Scan for the cell matching the given text and deliver its [X, Y] coordinate at center. 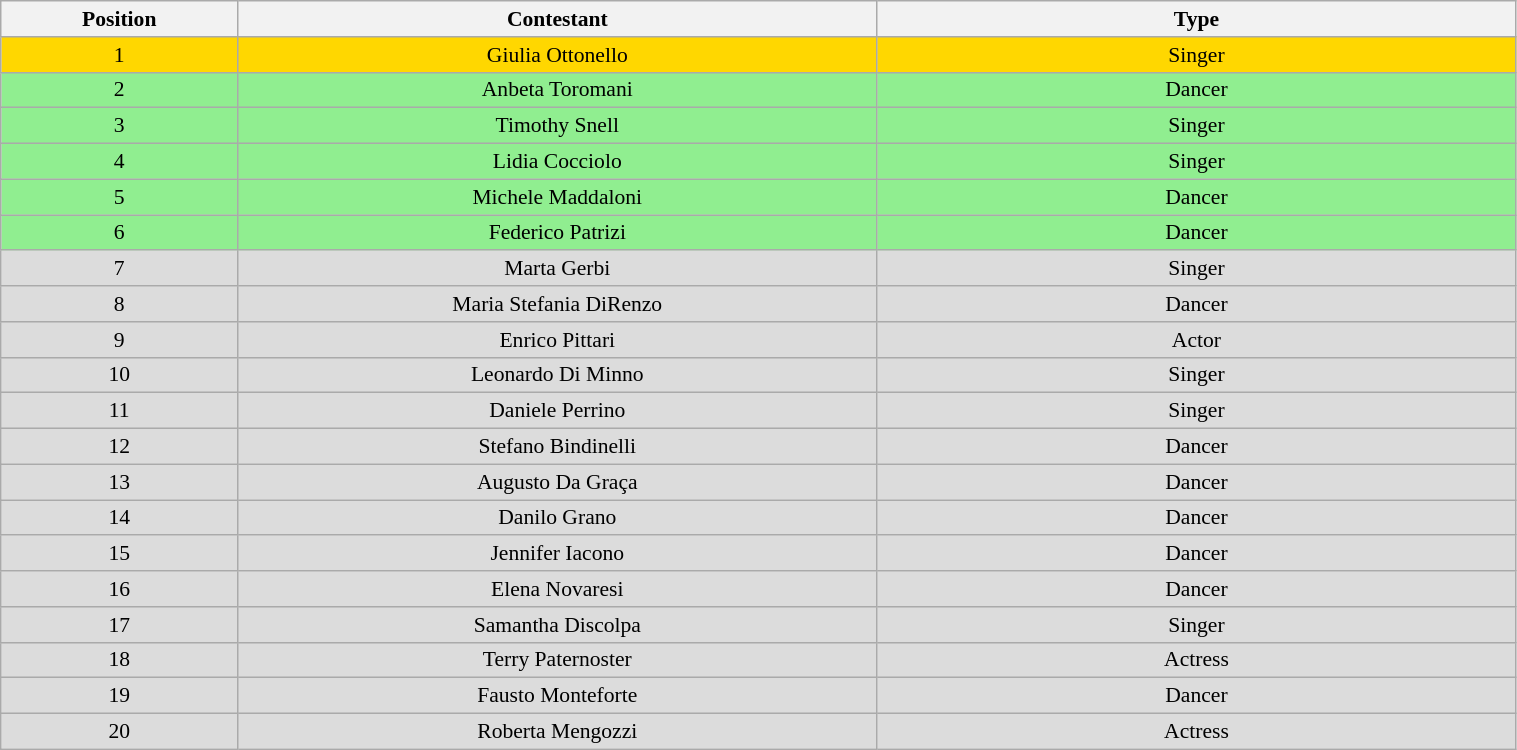
3 [120, 126]
Enrico Pittari [558, 340]
Samantha Discolpa [558, 625]
Danilo Grano [558, 518]
13 [120, 482]
Marta Gerbi [558, 269]
Stefano Bindinelli [558, 447]
Fausto Monteforte [558, 696]
12 [120, 447]
2 [120, 90]
Daniele Perrino [558, 411]
Maria Stefania DiRenzo [558, 304]
18 [120, 660]
Timothy Snell [558, 126]
Federico Patrizi [558, 233]
1 [120, 55]
Anbeta Toromani [558, 90]
20 [120, 732]
17 [120, 625]
Type [1196, 19]
19 [120, 696]
9 [120, 340]
Lidia Cocciolo [558, 162]
Jennifer Iacono [558, 554]
15 [120, 554]
7 [120, 269]
5 [120, 197]
10 [120, 375]
Michele Maddaloni [558, 197]
11 [120, 411]
Roberta Mengozzi [558, 732]
14 [120, 518]
8 [120, 304]
Giulia Ottonello [558, 55]
Position [120, 19]
Leonardo Di Minno [558, 375]
Terry Paternoster [558, 660]
Contestant [558, 19]
4 [120, 162]
16 [120, 589]
6 [120, 233]
Augusto Da Graça [558, 482]
Elena Novaresi [558, 589]
Actor [1196, 340]
